For the text-containing cell, return its midpoint in (x, y) coordinate format. 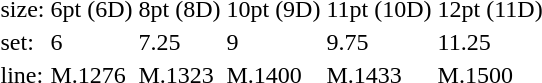
7.25 (180, 42)
9 (274, 42)
9.75 (379, 42)
6 (92, 42)
